From the cell containing the given text, extract its center point as [x, y] coordinate. 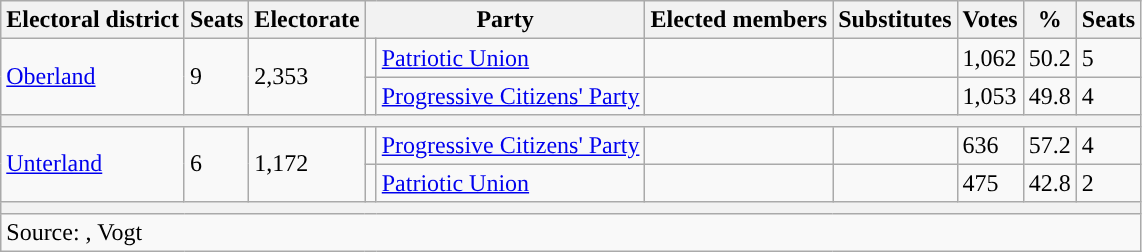
Source: , Vogt [571, 232]
Substitutes [895, 20]
57.2 [1050, 145]
Elected members [739, 20]
9 [216, 77]
636 [990, 145]
6 [216, 164]
Electoral district [93, 20]
1,172 [307, 164]
1,062 [990, 58]
2,353 [307, 77]
50.2 [1050, 58]
1,053 [990, 96]
Votes [990, 20]
475 [990, 183]
42.8 [1050, 183]
Electorate [307, 20]
Unterland [93, 164]
Party [505, 20]
49.8 [1050, 96]
% [1050, 20]
2 [1108, 183]
Oberland [93, 77]
5 [1108, 58]
